Scan for the cell matching the given text and deliver its [X, Y] coordinate at center. 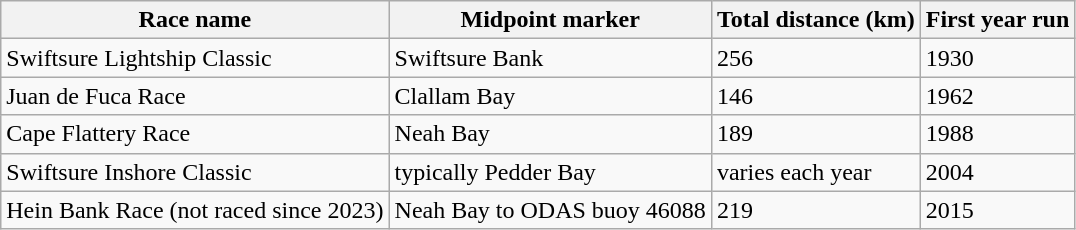
Juan de Fuca Race [195, 96]
First year run [998, 20]
Swiftsure Lightship Classic [195, 58]
Swiftsure Inshore Classic [195, 172]
Midpoint marker [550, 20]
256 [816, 58]
Swiftsure Bank [550, 58]
1930 [998, 58]
1988 [998, 134]
2015 [998, 210]
Race name [195, 20]
2004 [998, 172]
Hein Bank Race (not raced since 2023) [195, 210]
typically Pedder Bay [550, 172]
Neah Bay [550, 134]
Neah Bay to ODAS buoy 46088 [550, 210]
189 [816, 134]
varies each year [816, 172]
Cape Flattery Race [195, 134]
Clallam Bay [550, 96]
Total distance (km) [816, 20]
219 [816, 210]
1962 [998, 96]
146 [816, 96]
